Capture the cell that displays the provided text and extract its [x, y] central coordinate. 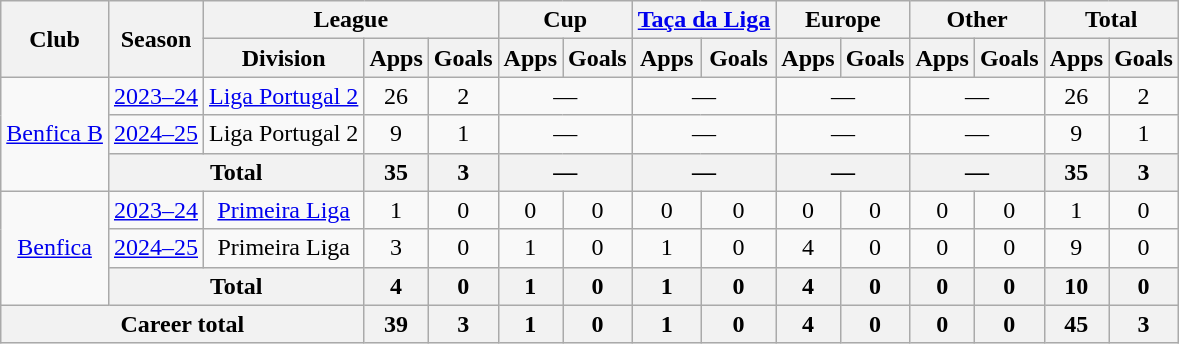
Benfica [55, 248]
Cup [565, 20]
Season [156, 39]
Division [284, 58]
Career total [182, 324]
Benfica B [55, 134]
Club [55, 39]
Other [977, 20]
Taça da Liga [704, 20]
League [352, 20]
Europe [843, 20]
39 [396, 324]
10 [1076, 286]
45 [1076, 324]
